Scan for the cell matching the given text and deliver its [x, y] coordinate at center. 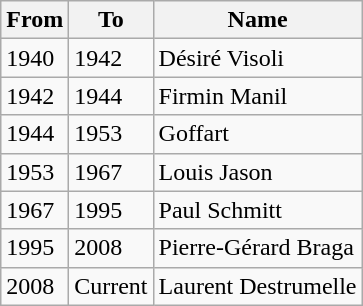
Firmin Manil [258, 96]
1940 [35, 58]
From [35, 20]
Paul Schmitt [258, 210]
To [111, 20]
Name [258, 20]
Pierre-Gérard Braga [258, 248]
Laurent Destrumelle [258, 286]
Louis Jason [258, 172]
Goffart [258, 134]
Current [111, 286]
Désiré Visoli [258, 58]
